Pinpoint the cell where the given text exists, returning its (x, y) midpoint coordinate. 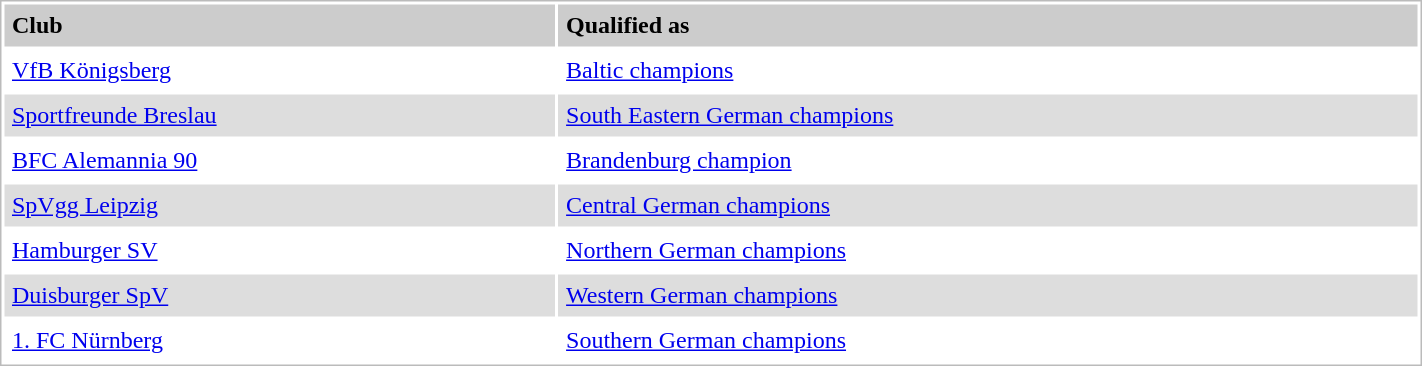
South Eastern German champions (988, 115)
Southern German champions (988, 341)
Club (280, 25)
Hamburger SV (280, 251)
Brandenburg champion (988, 161)
Qualified as (988, 25)
Sportfreunde Breslau (280, 115)
Duisburger SpV (280, 295)
1. FC Nürnberg (280, 341)
Northern German champions (988, 251)
SpVgg Leipzig (280, 205)
VfB Königsberg (280, 71)
Central German champions (988, 205)
Western German champions (988, 295)
BFC Alemannia 90 (280, 161)
Baltic champions (988, 71)
